Search for the cell housing the specified text and yield its [x, y] center coordinate. 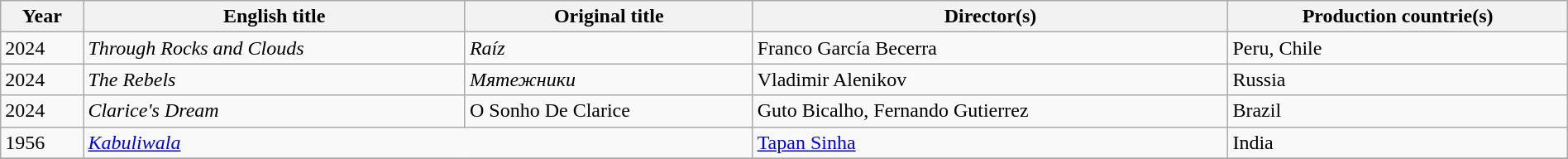
Through Rocks and Clouds [275, 48]
Original title [609, 17]
Мятежники [609, 79]
Tapan Sinha [991, 142]
Production countrie(s) [1398, 17]
Director(s) [991, 17]
Brazil [1398, 111]
Franco García Becerra [991, 48]
Clarice's Dream [275, 111]
India [1398, 142]
Peru, Chile [1398, 48]
Vladimir Alenikov [991, 79]
English title [275, 17]
1956 [42, 142]
Guto Bicalho, Fernando Gutierrez [991, 111]
Raíz [609, 48]
The Rebels [275, 79]
Kabuliwala [418, 142]
Russia [1398, 79]
Year [42, 17]
O Sonho De Clarice [609, 111]
